Output the [x, y] coordinate of the center of the cell containing the given text.  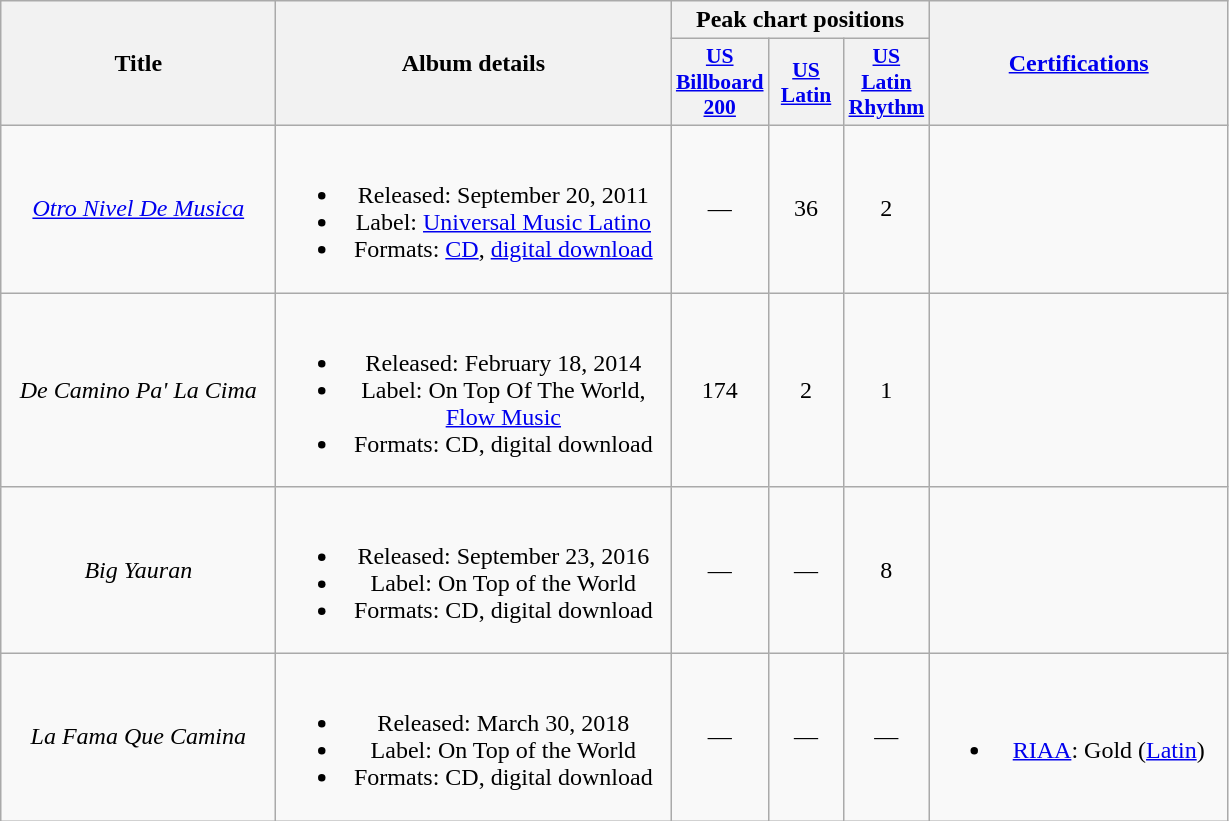
Released: September 23, 2016Label: On Top of the WorldFormats: CD, digital download [474, 570]
Peak chart positions [800, 20]
RIAA: Gold (Latin) [1078, 738]
8 [886, 570]
US Billboard 200 [720, 82]
Released: February 18, 2014Label: On Top Of The World, Flow MusicFormats: CD, digital download [474, 389]
Released: September 20, 2011Label: Universal Music LatinoFormats: CD, digital download [474, 208]
Released: March 30, 2018Label: On Top of the WorldFormats: CD, digital download [474, 738]
Otro Nivel De Musica [138, 208]
174 [720, 389]
USLatin Rhythm [886, 82]
US Latin [806, 82]
Album details [474, 64]
De Camino Pa' La Cima [138, 389]
La Fama Que Camina [138, 738]
Big Yauran [138, 570]
36 [806, 208]
1 [886, 389]
Certifications [1078, 64]
Title [138, 64]
